Scan for the cell matching the given text and deliver its (X, Y) coordinate at center. 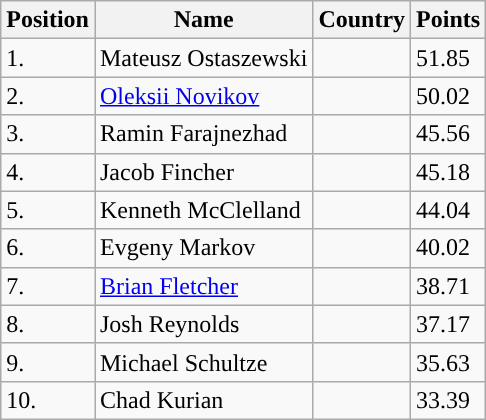
37.17 (448, 324)
Brian Fletcher (203, 286)
44.04 (448, 210)
Points (448, 20)
35.63 (448, 362)
5. (48, 210)
Oleksii Novikov (203, 96)
45.56 (448, 134)
45.18 (448, 172)
Michael Schultze (203, 362)
Mateusz Ostaszewski (203, 58)
Ramin Farajnezhad (203, 134)
50.02 (448, 96)
2. (48, 96)
Josh Reynolds (203, 324)
3. (48, 134)
Name (203, 20)
Chad Kurian (203, 400)
Kenneth McClelland (203, 210)
6. (48, 248)
4. (48, 172)
38.71 (448, 286)
33.39 (448, 400)
Country (362, 20)
40.02 (448, 248)
10. (48, 400)
7. (48, 286)
Position (48, 20)
Evgeny Markov (203, 248)
9. (48, 362)
8. (48, 324)
1. (48, 58)
Jacob Fincher (203, 172)
51.85 (448, 58)
